Return the (X, Y) coordinate for the center point of the cell that contains the specified text.  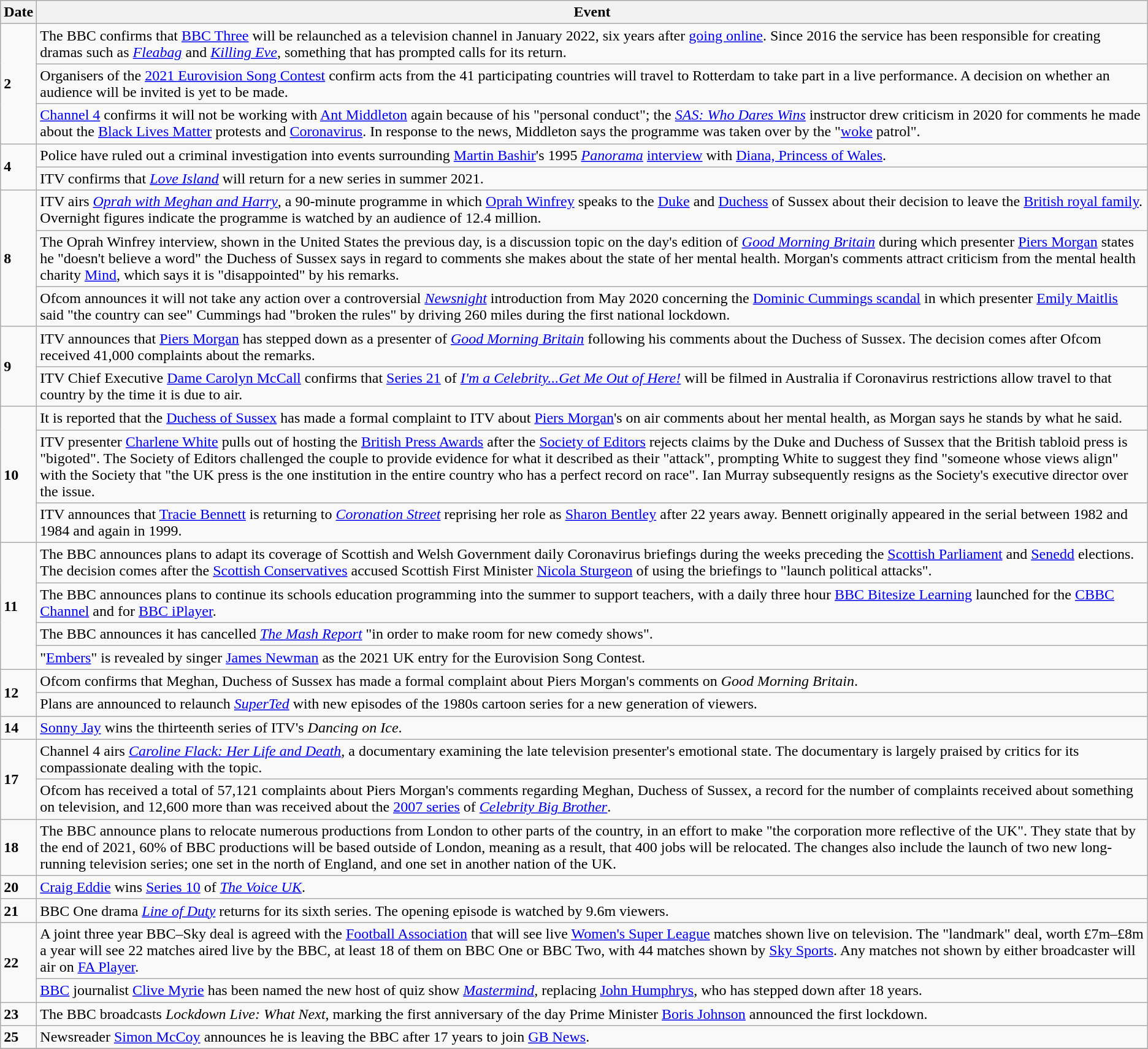
The BBC announces it has cancelled The Mash Report "in order to make room for new comedy shows". (592, 634)
2 (18, 83)
14 (18, 728)
Craig Eddie wins Series 10 of The Voice UK. (592, 887)
The BBC broadcasts Lockdown Live: What Next, marking the first anniversary of the day Prime Minister Boris Johnson announced the first lockdown. (592, 1014)
ITV confirms that Love Island will return for a new series in summer 2021. (592, 179)
23 (18, 1014)
8 (18, 258)
Event (592, 12)
21 (18, 910)
BBC One drama Line of Duty returns for its sixth series. The opening episode is watched by 9.6m viewers. (592, 910)
25 (18, 1037)
Newsreader Simon McCoy announces he is leaving the BBC after 17 years to join GB News. (592, 1037)
Police have ruled out a criminal investigation into events surrounding Martin Bashir's 1995 Panorama interview with Diana, Princess of Wales. (592, 155)
"Embers" is revealed by singer James Newman as the 2021 UK entry for the Eurovision Song Contest. (592, 658)
20 (18, 887)
Sonny Jay wins the thirteenth series of ITV's Dancing on Ice. (592, 728)
18 (18, 847)
9 (18, 366)
BBC journalist Clive Myrie has been named the new host of quiz show Mastermind, replacing John Humphrys, who has stepped down after 18 years. (592, 990)
Date (18, 12)
Ofcom confirms that Meghan, Duchess of Sussex has made a formal complaint about Piers Morgan's comments on Good Morning Britain. (592, 681)
Plans are announced to relaunch SuperTed with new episodes of the 1980s cartoon series for a new generation of viewers. (592, 704)
22 (18, 962)
10 (18, 474)
12 (18, 693)
17 (18, 779)
4 (18, 167)
11 (18, 606)
